From the cell containing the given text, extract its center point as [X, Y] coordinate. 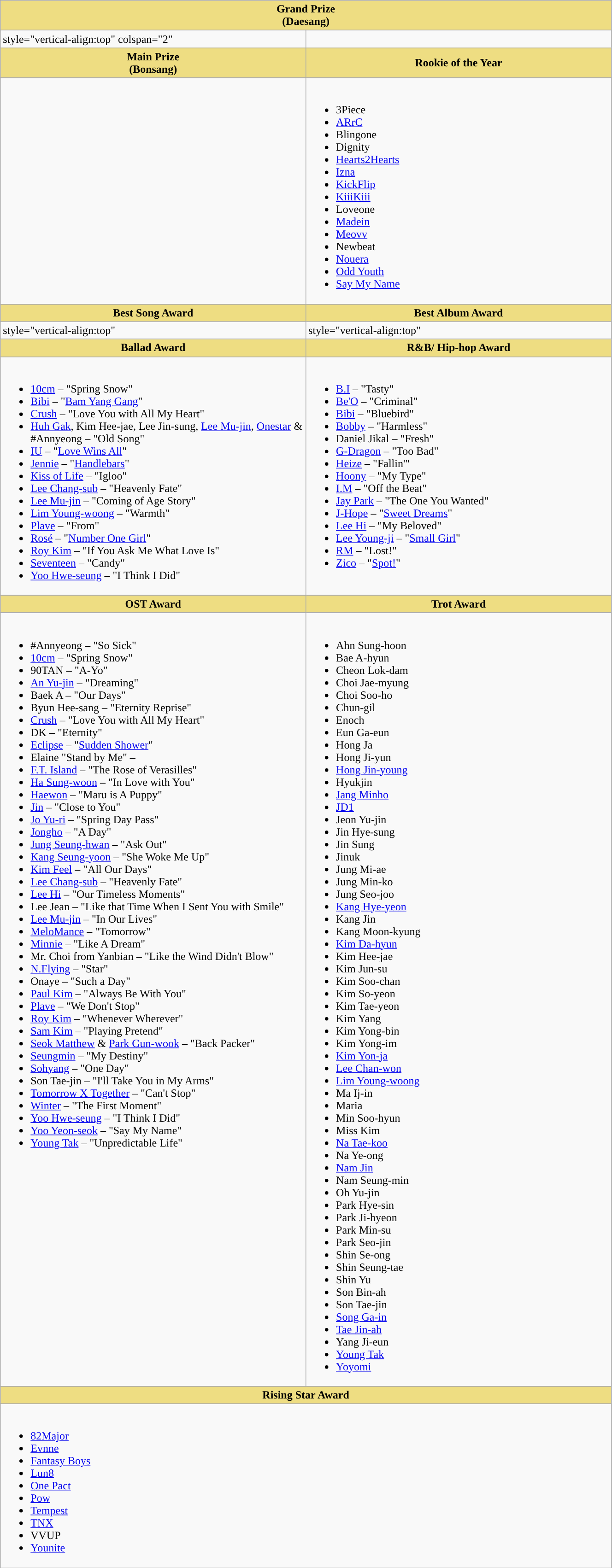
Rookie of the Year [459, 63]
Best Song Award [153, 313]
Main Prize(Bonsang) [153, 63]
OST Award [153, 604]
3PieceARrCBlingoneDignityHearts2HeartsIznaKickFlipKiiiKiiiLoveoneMadeinMeovvNewbeatNoueraOdd YouthSay My Name [459, 191]
Rising Star Award [306, 1395]
82MajorEvnneFantasy BoysLun8One PactPowTempestTNXVVUPYounite [306, 1486]
Best Album Award [459, 313]
R&B/ Hip-hop Award [459, 348]
Ballad Award [153, 348]
style="vertical-align:top" colspan="2" [153, 39]
Grand Prize(Daesang) [306, 16]
Trot Award [459, 604]
